Determine the (x, y) coordinate at the center of the cell enclosing the given text.  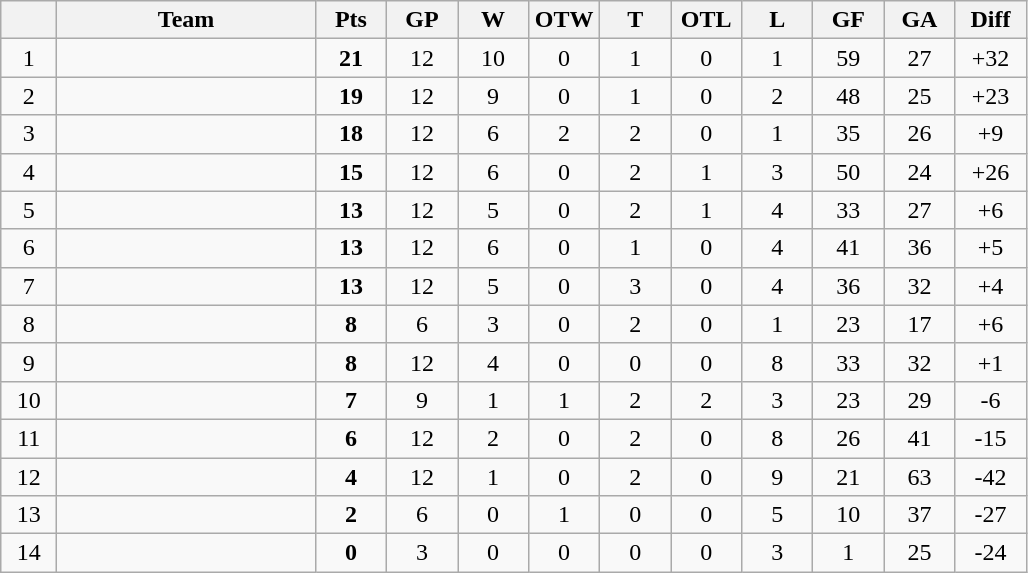
-42 (990, 477)
19 (350, 96)
Pts (350, 20)
15 (350, 172)
+4 (990, 286)
-24 (990, 553)
Diff (990, 20)
-15 (990, 438)
T (636, 20)
+26 (990, 172)
+32 (990, 58)
Team (186, 20)
14 (29, 553)
+5 (990, 248)
GP (422, 20)
29 (920, 400)
63 (920, 477)
L (778, 20)
59 (848, 58)
+23 (990, 96)
35 (848, 134)
11 (29, 438)
-6 (990, 400)
-27 (990, 515)
50 (848, 172)
+1 (990, 362)
17 (920, 324)
OTW (564, 20)
24 (920, 172)
GF (848, 20)
W (494, 20)
OTL (706, 20)
18 (350, 134)
48 (848, 96)
GA (920, 20)
37 (920, 515)
+9 (990, 134)
